Detect which cell encompasses the target text, then output its [X, Y] center coordinate. 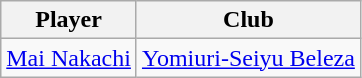
Club [248, 20]
Yomiuri-Seiyu Beleza [248, 58]
Mai Nakachi [69, 58]
Player [69, 20]
